Provide the (x, y) coordinate of the cell's center where the given text is located.  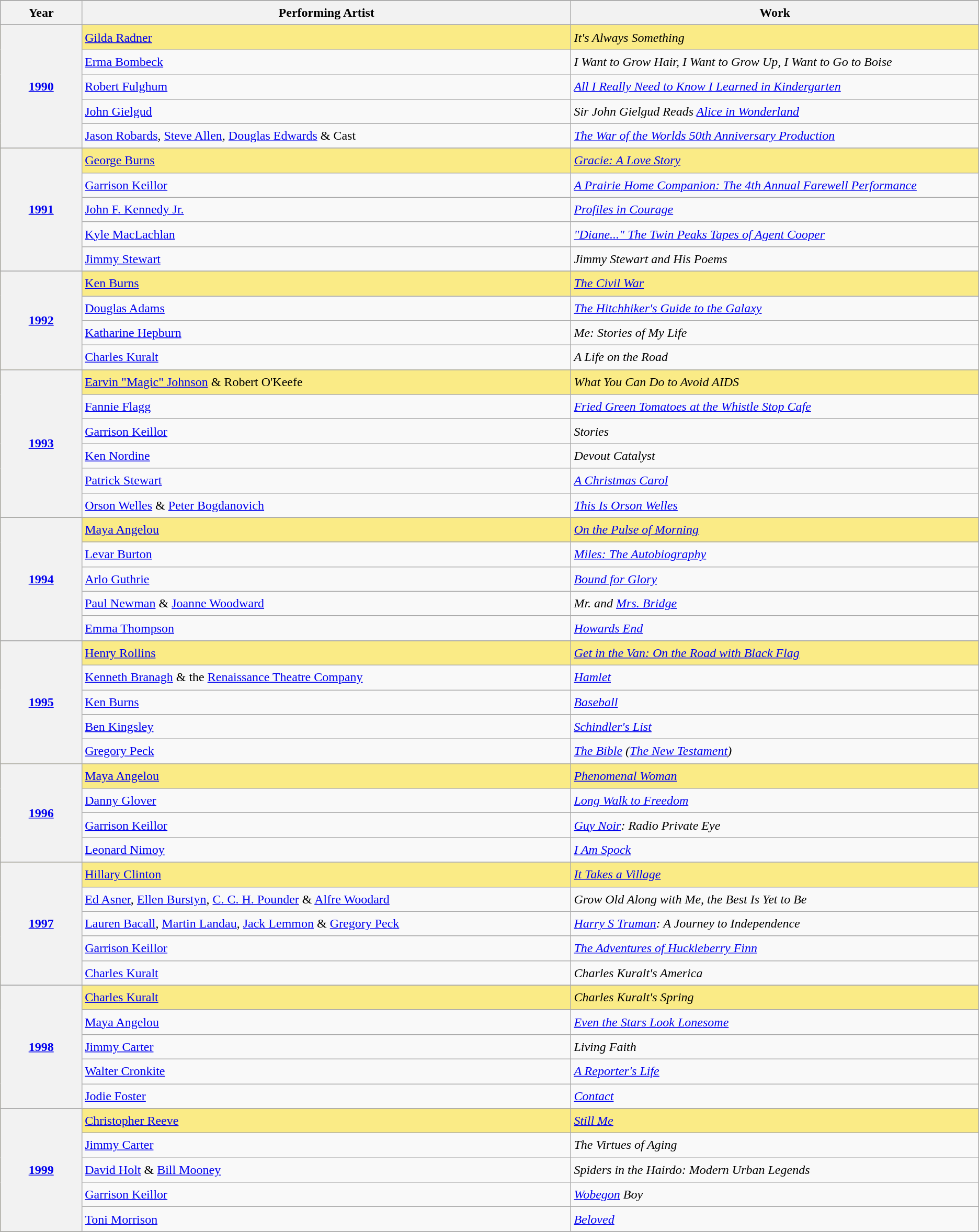
On the Pulse of Morning (775, 529)
John Gielgud (326, 111)
1994 (41, 579)
Earvin "Magic" Johnson & Robert O'Keefe (326, 382)
Schindler's List (775, 727)
This Is Orson Welles (775, 505)
Christopher Reeve (326, 1121)
Arlo Guthrie (326, 579)
Contact (775, 1097)
Patrick Stewart (326, 480)
I Want to Grow Hair, I Want to Grow Up, I Want to Go to Boise (775, 62)
Harry S Truman: A Journey to Independence (775, 924)
1998 (41, 1046)
1996 (41, 813)
Living Faith (775, 1046)
Emma Thompson (326, 628)
Spiders in the Hairdo: Modern Urban Legends (775, 1170)
Profiles in Courage (775, 209)
Kyle MacLachlan (326, 234)
Hamlet (775, 677)
The Civil War (775, 284)
Erma Bombeck (326, 62)
Ken Nordine (326, 456)
It's Always Something (775, 38)
Fannie Flagg (326, 407)
1991 (41, 209)
Even the Stars Look Lonesome (775, 1022)
Jodie Foster (326, 1097)
Toni Morrison (326, 1219)
Performing Artist (326, 13)
The Adventures of Huckleberry Finn (775, 948)
Gilda Radner (326, 38)
Long Walk to Freedom (775, 800)
It Takes a Village (775, 875)
The Virtues of Aging (775, 1146)
1990 (41, 87)
Devout Catalyst (775, 456)
Danny Glover (326, 800)
Robert Fulghum (326, 87)
Get in the Van: On the Road with Black Flag (775, 653)
Jimmy Stewart and His Poems (775, 258)
Douglas Adams (326, 309)
1992 (41, 320)
Guy Noir: Radio Private Eye (775, 826)
Stories (775, 431)
Walter Cronkite (326, 1071)
Mr. and Mrs. Bridge (775, 604)
Charles Kuralt's Spring (775, 997)
The Bible (The New Testament) (775, 751)
John F. Kennedy Jr. (326, 209)
Beloved (775, 1219)
George Burns (326, 160)
Year (41, 13)
1995 (41, 702)
Charles Kuralt's America (775, 973)
Paul Newman & Joanne Woodward (326, 604)
Work (775, 13)
Jason Robards, Steve Allen, Douglas Edwards & Cast (326, 136)
Grow Old Along with Me, the Best Is Yet to Be (775, 899)
1993 (41, 444)
I Am Spock (775, 850)
1997 (41, 924)
David Holt & Bill Mooney (326, 1170)
A Prairie Home Companion: The 4th Annual Farewell Performance (775, 185)
Ed Asner, Ellen Burstyn, C. C. H. Pounder & Alfre Woodard (326, 899)
Henry Rollins (326, 653)
Me: Stories of My Life (775, 333)
A Christmas Carol (775, 480)
Hillary Clinton (326, 875)
Miles: The Autobiography (775, 555)
Leonard Nimoy (326, 850)
"Diane..." The Twin Peaks Tapes of Agent Cooper (775, 234)
Bound for Glory (775, 579)
Levar Burton (326, 555)
Still Me (775, 1121)
Katharine Hepburn (326, 333)
Gregory Peck (326, 751)
What You Can Do to Avoid AIDS (775, 382)
Jimmy Stewart (326, 258)
Gracie: A Love Story (775, 160)
Ben Kingsley (326, 727)
Orson Welles & Peter Bogdanovich (326, 505)
Kenneth Branagh & the Renaissance Theatre Company (326, 677)
A Reporter's Life (775, 1071)
Wobegon Boy (775, 1195)
Fried Green Tomatoes at the Whistle Stop Cafe (775, 407)
Sir John Gielgud Reads Alice in Wonderland (775, 111)
Baseball (775, 702)
Howards End (775, 628)
A Life on the Road (775, 358)
All I Really Need to Know I Learned in Kindergarten (775, 87)
1999 (41, 1170)
The Hitchhiker's Guide to the Galaxy (775, 309)
Phenomenal Woman (775, 776)
Lauren Bacall, Martin Landau, Jack Lemmon & Gregory Peck (326, 924)
The War of the Worlds 50th Anniversary Production (775, 136)
